Return [x, y] of the center of cell containing provided text 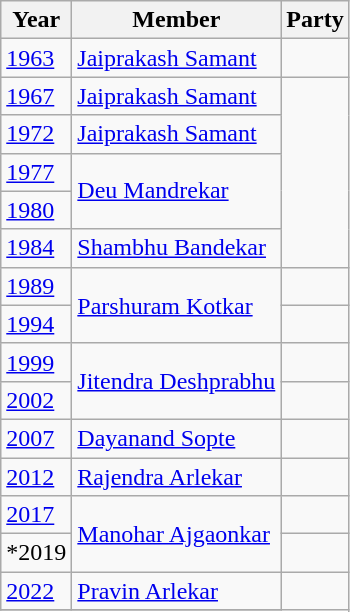
Parshuram Kotkar [176, 305]
1967 [36, 96]
Party [315, 20]
Shambhu Bandekar [176, 248]
Dayanand Sopte [176, 438]
1972 [36, 134]
*2019 [36, 553]
2007 [36, 438]
2017 [36, 515]
Rajendra Arlekar [176, 477]
1963 [36, 58]
1994 [36, 324]
Member [176, 20]
1989 [36, 286]
1984 [36, 248]
Year [36, 20]
1977 [36, 172]
Deu Mandrekar [176, 191]
2002 [36, 400]
1980 [36, 210]
1999 [36, 362]
Manohar Ajgaonkar [176, 534]
2022 [36, 591]
Jitendra Deshprabhu [176, 381]
Pravin Arlekar [176, 591]
2012 [36, 477]
